Return the (x, y) coordinate for the center point of the cell that contains the specified text.  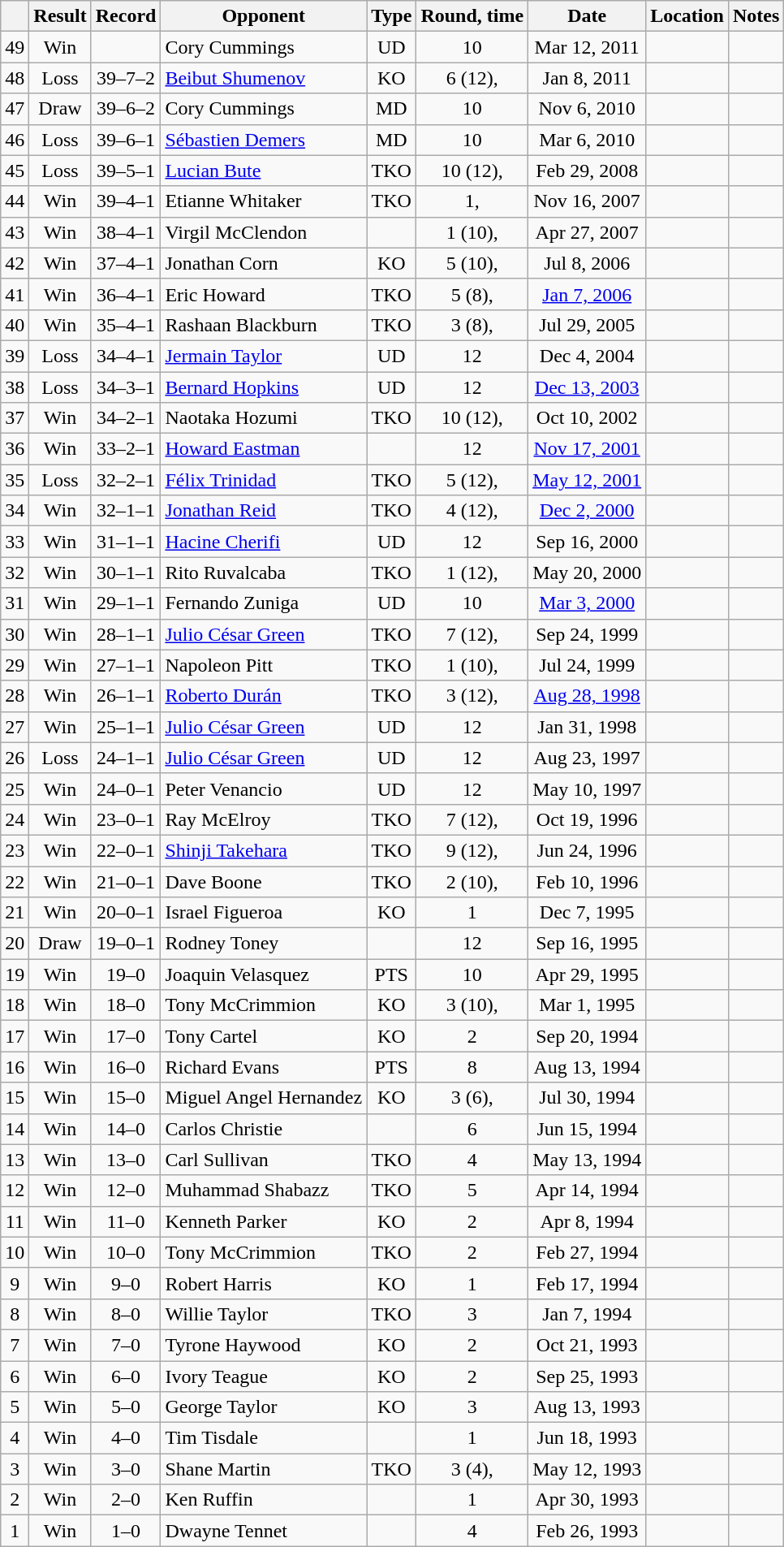
33 (15, 542)
Feb 26, 1993 (588, 1531)
Rito Ruvalcaba (264, 573)
20 (15, 944)
Ken Ruffin (264, 1500)
39–6–2 (126, 109)
Jermain Taylor (264, 356)
Oct 21, 1993 (588, 1345)
21–0–1 (126, 881)
9 (15, 1283)
Ray McElroy (264, 819)
May 10, 1997 (588, 789)
Dec 13, 2003 (588, 387)
Lucian Bute (264, 171)
36–4–1 (126, 294)
Apr 14, 1994 (588, 1190)
Jan 7, 2006 (588, 294)
15–0 (126, 1098)
40 (15, 325)
8–0 (126, 1314)
Israel Figueroa (264, 913)
44 (15, 201)
Mar 12, 2011 (588, 47)
17 (15, 1036)
19–0–1 (126, 944)
26–1–1 (126, 696)
5 (10), (472, 263)
3 (10), (472, 1005)
Jul 8, 2006 (588, 263)
Shane Martin (264, 1469)
Richard Evans (264, 1067)
16 (15, 1067)
45 (15, 171)
46 (15, 140)
27–1–1 (126, 665)
3 (4), (472, 1469)
May 12, 2001 (588, 480)
May 20, 2000 (588, 573)
Muhammad Shabazz (264, 1190)
Napoleon Pitt (264, 665)
Howard Eastman (264, 449)
Aug 13, 1994 (588, 1067)
25–1–1 (126, 727)
Tim Tisdale (264, 1438)
3 (6), (472, 1098)
Jan 31, 1998 (588, 727)
Fernando Zuniga (264, 603)
37–4–1 (126, 263)
12–0 (126, 1190)
Dave Boone (264, 881)
Mar 6, 2010 (588, 140)
13 (15, 1160)
30–1–1 (126, 573)
3 (12), (472, 696)
15 (15, 1098)
30 (15, 634)
Aug 23, 1997 (588, 758)
1, (472, 201)
28 (15, 696)
Location (687, 16)
16–0 (126, 1067)
3–0 (126, 1469)
Dec 4, 2004 (588, 356)
Peter Venancio (264, 789)
Jun 24, 1996 (588, 850)
Naotaka Hozumi (264, 418)
43 (15, 232)
32–1–1 (126, 511)
39–6–1 (126, 140)
11–0 (126, 1221)
38–4–1 (126, 232)
Sep 16, 1995 (588, 944)
7–0 (126, 1345)
17–0 (126, 1036)
Record (126, 16)
9 (12), (472, 850)
Jun 15, 1994 (588, 1129)
Eric Howard (264, 294)
Date (588, 16)
Virgil McClendon (264, 232)
39–4–1 (126, 201)
5 (12), (472, 480)
Notes (756, 16)
6–0 (126, 1376)
Oct 19, 1996 (588, 819)
25 (15, 789)
Aug 13, 1993 (588, 1407)
Jan 8, 2011 (588, 78)
Carl Sullivan (264, 1160)
4–0 (126, 1438)
Apr 8, 1994 (588, 1221)
9–0 (126, 1283)
Beibut Shumenov (264, 78)
2–0 (126, 1500)
Rodney Toney (264, 944)
Bernard Hopkins (264, 387)
35 (15, 480)
Mar 1, 1995 (588, 1005)
20–0–1 (126, 913)
Jan 7, 1994 (588, 1314)
2 (10), (472, 881)
Carlos Christie (264, 1129)
Jul 24, 1999 (588, 665)
Feb 29, 2008 (588, 171)
41 (15, 294)
Aug 28, 1998 (588, 696)
May 12, 1993 (588, 1469)
Opponent (264, 16)
48 (15, 78)
49 (15, 47)
13–0 (126, 1160)
Result (60, 16)
34–2–1 (126, 418)
38 (15, 387)
11 (15, 1221)
21 (15, 913)
Jonathan Corn (264, 263)
34–3–1 (126, 387)
Willie Taylor (264, 1314)
29–1–1 (126, 603)
39–7–2 (126, 78)
Sep 25, 1993 (588, 1376)
22–0–1 (126, 850)
Sep 20, 1994 (588, 1036)
Type (391, 16)
24–1–1 (126, 758)
Apr 29, 1995 (588, 974)
Feb 27, 1994 (588, 1252)
1 (12), (472, 573)
23–0–1 (126, 819)
Etianne Whitaker (264, 201)
7 (15, 1345)
31–1–1 (126, 542)
5 (8), (472, 294)
Round, time (472, 16)
18 (15, 1005)
35–4–1 (126, 325)
3 (8), (472, 325)
14–0 (126, 1129)
Mar 3, 2000 (588, 603)
4 (12), (472, 511)
5–0 (126, 1407)
37 (15, 418)
Tony Cartel (264, 1036)
Sébastien Demers (264, 140)
Dec 7, 1995 (588, 913)
1–0 (126, 1531)
29 (15, 665)
Joaquin Velasquez (264, 974)
Nov 17, 2001 (588, 449)
Rashaan Blackburn (264, 325)
Nov 16, 2007 (588, 201)
Roberto Durán (264, 696)
34–4–1 (126, 356)
May 13, 1994 (588, 1160)
32 (15, 573)
32–2–1 (126, 480)
Shinji Takehara (264, 850)
22 (15, 881)
47 (15, 109)
34 (15, 511)
36 (15, 449)
Oct 10, 2002 (588, 418)
Kenneth Parker (264, 1221)
Feb 17, 1994 (588, 1283)
39 (15, 356)
Sep 16, 2000 (588, 542)
Jonathan Reid (264, 511)
24 (15, 819)
Feb 10, 1996 (588, 881)
23 (15, 850)
Miguel Angel Hernandez (264, 1098)
19 (15, 974)
19–0 (126, 974)
Tyrone Haywood (264, 1345)
42 (15, 263)
Dwayne Tennet (264, 1531)
10–0 (126, 1252)
14 (15, 1129)
Hacine Cherifi (264, 542)
Félix Trinidad (264, 480)
28–1–1 (126, 634)
31 (15, 603)
Robert Harris (264, 1283)
Ivory Teague (264, 1376)
Jun 18, 1993 (588, 1438)
George Taylor (264, 1407)
39–5–1 (126, 171)
Apr 27, 2007 (588, 232)
Jul 30, 1994 (588, 1098)
Apr 30, 1993 (588, 1500)
18–0 (126, 1005)
Dec 2, 2000 (588, 511)
Sep 24, 1999 (588, 634)
Nov 6, 2010 (588, 109)
6 (12), (472, 78)
26 (15, 758)
33–2–1 (126, 449)
27 (15, 727)
Jul 29, 2005 (588, 325)
24–0–1 (126, 789)
